Identify which cell holds the provided text, then report its [x, y] central coordinate. 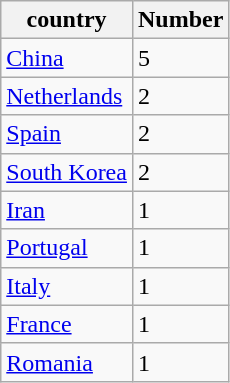
Spain [67, 134]
Romania [67, 362]
France [67, 324]
China [67, 58]
South Korea [67, 172]
Italy [67, 286]
Portugal [67, 248]
Number [180, 20]
country [67, 20]
Iran [67, 210]
5 [180, 58]
Netherlands [67, 96]
